Capture the cell that displays the provided text and extract its (X, Y) central coordinate. 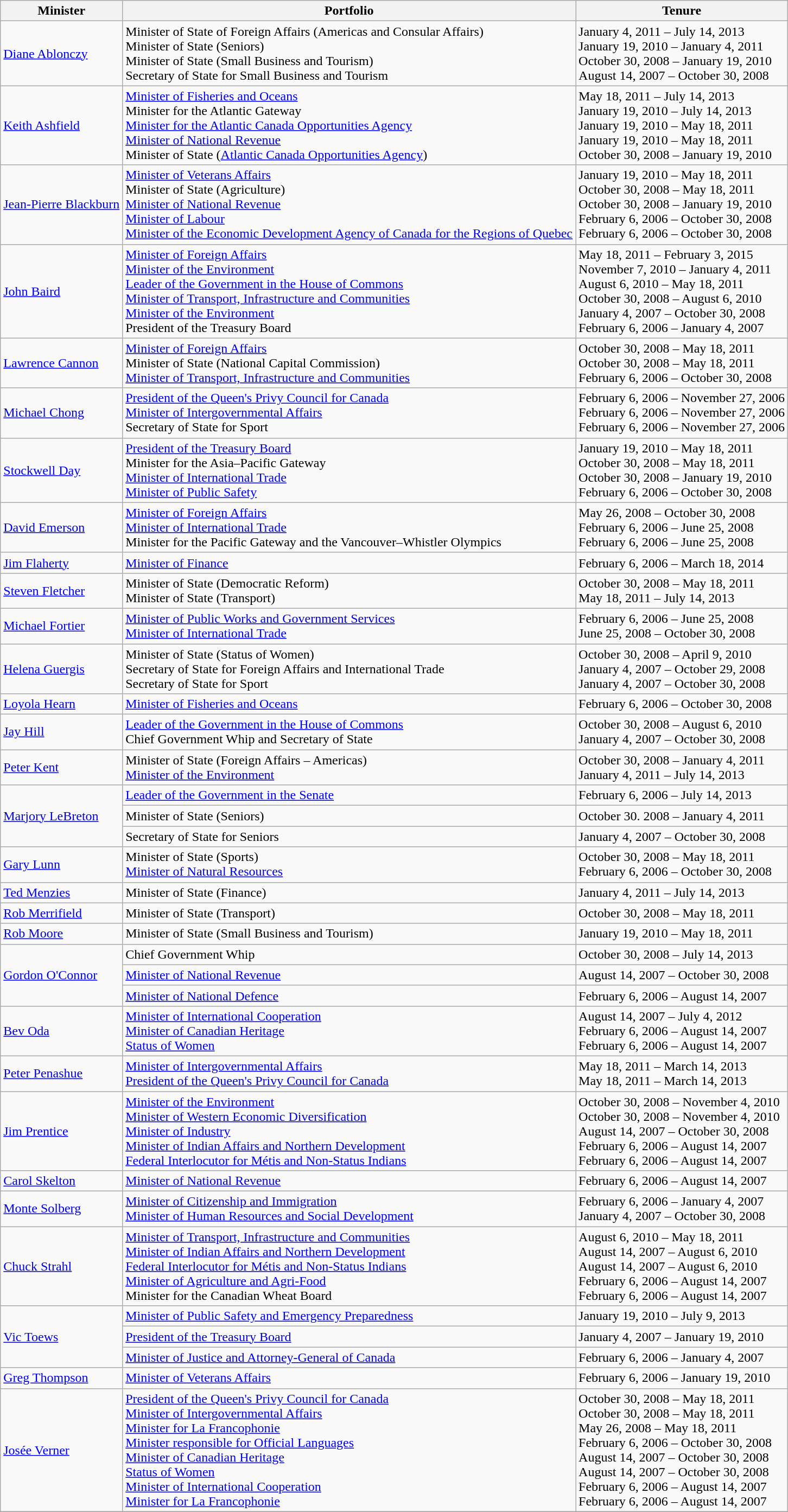
Minister of State (Status of Women) Secretary of State for Foreign Affairs and International Trade Secretary of State for Sport (349, 668)
Ted Menzies (62, 892)
Greg Thompson (62, 1378)
October 30, 2008 – May 18, 2011 May 18, 2011 – July 14, 2013 (682, 590)
Chuck Strahl (62, 1266)
Peter Kent (62, 767)
February 6, 2006 – January 19, 2010 (682, 1378)
Michael Fortier (62, 626)
Keith Ashfield (62, 125)
Minister of State (Finance) (349, 892)
Secretary of State for Seniors (349, 837)
August 14, 2007 – July 4, 2012 February 6, 2006 – August 14, 2007 February 6, 2006 – August 14, 2007 (682, 1031)
October 30. 2008 – January 4, 2011 (682, 816)
Minister of Intergovernmental Affairs President of the Queen's Privy Council for Canada (349, 1073)
October 30, 2008 – May 18, 2011 (682, 913)
January 19, 2010 – July 9, 2013 (682, 1316)
Minister of Foreign Affairs Minister of International Trade Minister for the Pacific Gateway and the Vancouver–Whistler Olympics (349, 527)
Jim Prentice (62, 1131)
Vic Toews (62, 1337)
January 4, 2007 – October 30, 2008 (682, 837)
Loyola Hearn (62, 704)
David Emerson (62, 527)
October 30, 2008 – July 14, 2013 (682, 954)
August 14, 2007 – October 30, 2008 (682, 975)
February 6, 2006 – October 30, 2008 (682, 704)
President of the Queen's Privy Council for Canada Minister of Intergovernmental Affairs Secretary of State for Sport (349, 413)
Minister of Fisheries and Oceans (349, 704)
Minister of International Cooperation Minister of Canadian Heritage Status of Women (349, 1031)
Minister of State (Democratic Reform) Minister of State (Transport) (349, 590)
Minister of State (Small Business and Tourism) (349, 934)
Minister of Justice and Attorney-General of Canada (349, 1357)
Helena Guergis (62, 668)
Michael Chong (62, 413)
Minister of State (Transport) (349, 913)
Minister of State (Seniors) (349, 816)
Gary Lunn (62, 865)
Gordon O'Connor (62, 975)
October 30, 2008 – May 18, 2011 October 30, 2008 – May 18, 2011 February 6, 2006 – October 30, 2008 (682, 363)
Minister of Foreign Affairs Minister of State (National Capital Commission) Minister of Transport, Infrastructure and Communities (349, 363)
January 4, 2011 – July 14, 2013 January 19, 2010 – January 4, 2011 October 30, 2008 – January 19, 2010 August 14, 2007 – October 30, 2008 (682, 53)
Stockwell Day (62, 470)
October 30, 2008 – April 9, 2010 January 4, 2007 – October 29, 2008 January 4, 2007 – October 30, 2008 (682, 668)
February 6, 2006 – November 27, 2006 February 6, 2006 – November 27, 2006 February 6, 2006 – November 27, 2006 (682, 413)
Chief Government Whip (349, 954)
Portfolio (349, 11)
John Baird (62, 291)
Peter Penashue (62, 1073)
Rob Moore (62, 934)
May 26, 2008 – October 30, 2008 February 6, 2006 – June 25, 2008 February 6, 2006 – June 25, 2008 (682, 527)
Minister of Finance (349, 563)
Rob Merrifield (62, 913)
February 6, 2006 – June 25, 2008 June 25, 2008 – October 30, 2008 (682, 626)
Minister (62, 11)
Minister of State (Sports) Minister of Natural Resources (349, 865)
President of the Treasury Board (349, 1337)
May 18, 2011 – March 14, 2013 May 18, 2011 – March 14, 2013 (682, 1073)
January 19, 2010 – May 18, 2011 (682, 934)
Tenure (682, 11)
Bev Oda (62, 1031)
October 30, 2008 – January 4, 2011 January 4, 2011 – July 14, 2013 (682, 767)
Minister of Public Works and Government Services Minister of International Trade (349, 626)
Lawrence Cannon (62, 363)
January 4, 2011 – July 14, 2013 (682, 892)
Monte Solberg (62, 1209)
Carol Skelton (62, 1181)
Jim Flaherty (62, 563)
Minister of Veterans Affairs (349, 1378)
October 30, 2008 – May 18, 2011 February 6, 2006 – October 30, 2008 (682, 865)
Jean-Pierre Blackburn (62, 205)
Minister of State (Foreign Affairs – Americas) Minister of the Environment (349, 767)
Leader of the Government in the Senate (349, 795)
Diane Ablonczy (62, 53)
October 30, 2008 – August 6, 2010 January 4, 2007 – October 30, 2008 (682, 732)
February 6, 2006 – July 14, 2013 (682, 795)
February 6, 2006 – March 18, 2014 (682, 563)
Minister of Citizenship and Immigration Minister of Human Resources and Social Development (349, 1209)
January 19, 2010 – May 18, 2011 October 30, 2008 – May 18, 2011 October 30, 2008 – January 19, 2010 February 6, 2006 – October 30, 2008 (682, 470)
Leader of the Government in the House of Commons Chief Government Whip and Secretary of State (349, 732)
Steven Fletcher (62, 590)
Minister of Public Safety and Emergency Preparedness (349, 1316)
Jay Hill (62, 732)
February 6, 2006 – January 4, 2007 January 4, 2007 – October 30, 2008 (682, 1209)
January 4, 2007 – January 19, 2010 (682, 1337)
President of the Treasury Board Minister for the Asia–Pacific Gateway Minister of International Trade Minister of Public Safety (349, 470)
Minister of National Defence (349, 996)
Marjory LeBreton (62, 816)
Josée Verner (62, 1450)
February 6, 2006 – January 4, 2007 (682, 1357)
